Provide the (x, y) coordinate of the cell's center where the given text is located.  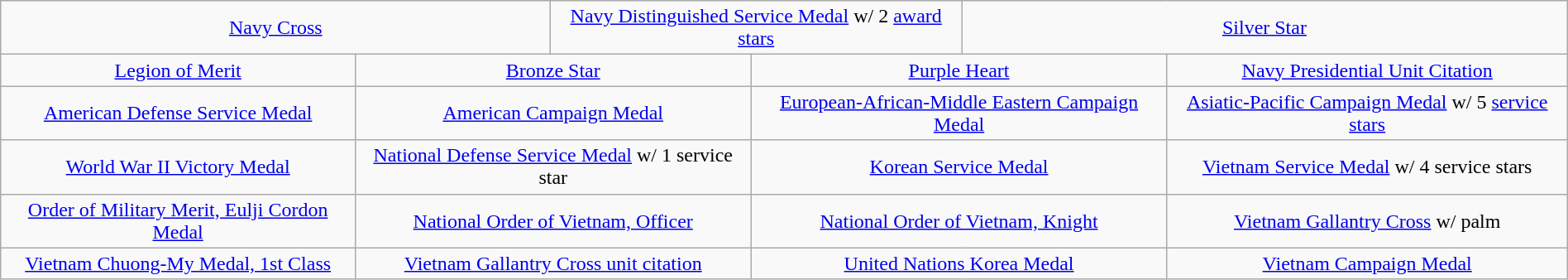
American Defense Service Medal (179, 113)
National Order of Vietnam, Officer (553, 220)
National Order of Vietnam, Knight (959, 220)
European-African-Middle Eastern Campaign Medal (959, 113)
World War II Victory Medal (179, 167)
Vietnam Chuong-My Medal, 1st Class (179, 263)
Bronze Star (553, 70)
American Campaign Medal (553, 113)
National Defense Service Medal w/ 1 service star (553, 167)
Purple Heart (959, 70)
Vietnam Campaign Medal (1367, 263)
Navy Presidential Unit Citation (1367, 70)
Vietnam Gallantry Cross w/ palm (1367, 220)
Navy Distinguished Service Medal w/ 2 award stars (756, 28)
United Nations Korea Medal (959, 263)
Korean Service Medal (959, 167)
Asiatic-Pacific Campaign Medal w/ 5 service stars (1367, 113)
Legion of Merit (179, 70)
Silver Star (1265, 28)
Vietnam Service Medal w/ 4 service stars (1367, 167)
Vietnam Gallantry Cross unit citation (553, 263)
Navy Cross (276, 28)
Order of Military Merit, Eulji Cordon Medal (179, 220)
